Scan for the cell matching the given text and deliver its (x, y) coordinate at center. 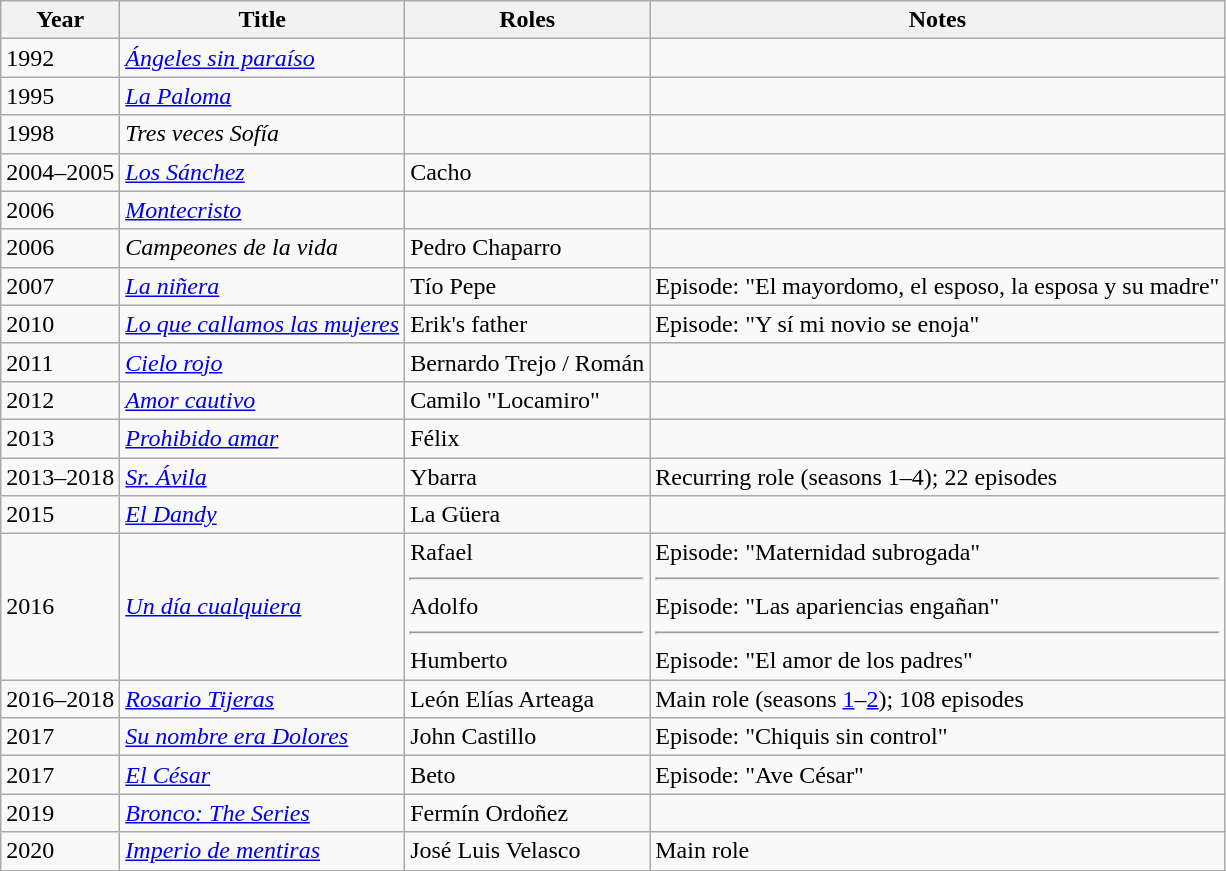
Imperio de mentiras (262, 851)
Lo que callamos las mujeres (262, 324)
Main role (938, 851)
Ángeles sin paraíso (262, 58)
Ybarra (528, 477)
2015 (60, 515)
Tío Pepe (528, 286)
Pedro Chaparro (528, 248)
Erik's father (528, 324)
Amor cautivo (262, 400)
Los Sánchez (262, 172)
2011 (60, 362)
Fermín Ordoñez (528, 813)
Cielo rojo (262, 362)
Year (60, 20)
Episode: "Chiquis sin control" (938, 737)
1992 (60, 58)
RafaelAdolfoHumberto (528, 607)
Un día cualquiera (262, 607)
Beto (528, 775)
2010 (60, 324)
2013–2018 (60, 477)
Prohibido amar (262, 438)
Title (262, 20)
Episode: "El mayordomo, el esposo, la esposa y su madre" (938, 286)
2020 (60, 851)
Su nombre era Dolores (262, 737)
La Paloma (262, 96)
John Castillo (528, 737)
Tres veces Sofía (262, 134)
2012 (60, 400)
El Dandy (262, 515)
Sr. Ávila (262, 477)
La niñera (262, 286)
Notes (938, 20)
Félix (528, 438)
Episode: "Y sí mi novio se enoja" (938, 324)
Bronco: The Series (262, 813)
2019 (60, 813)
2013 (60, 438)
León Elías Arteaga (528, 699)
Rosario Tijeras (262, 699)
El César (262, 775)
Camilo "Locamiro" (528, 400)
Main role (seasons 1–2); 108 episodes (938, 699)
José Luis Velasco (528, 851)
Roles (528, 20)
Campeones de la vida (262, 248)
2004–2005 (60, 172)
1998 (60, 134)
Episode: "Ave César" (938, 775)
La Güera (528, 515)
Montecristo (262, 210)
Cacho (528, 172)
2016 (60, 607)
Bernardo Trejo / Román (528, 362)
2007 (60, 286)
2016–2018 (60, 699)
Recurring role (seasons 1–4); 22 episodes (938, 477)
1995 (60, 96)
Episode: "Maternidad subrogada"Episode: "Las apariencias engañan"Episode: "El amor de los padres" (938, 607)
